Find where the given text appears and provide that cell's center as (X, Y) coordinate. 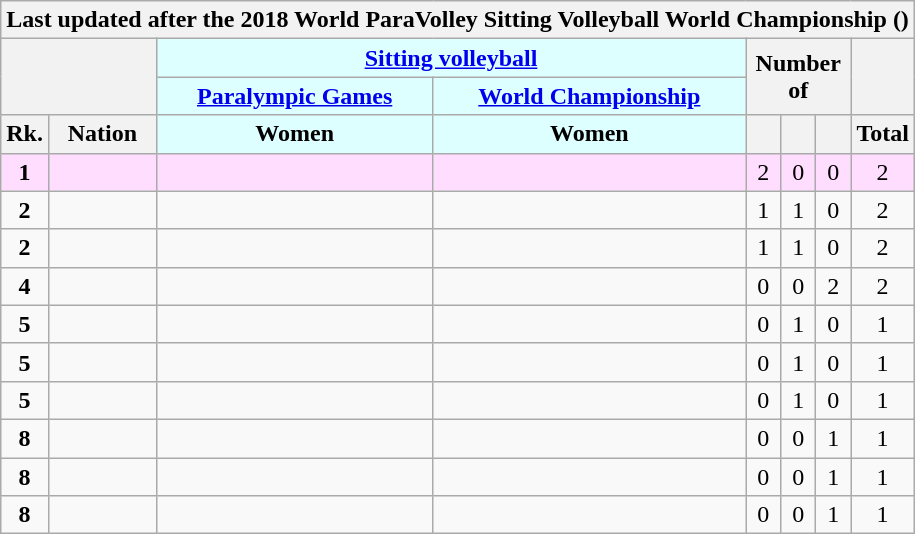
Last updated after the 2018 World ParaVolley Sitting Volleyball World Championship () (458, 20)
Paralympic Games (294, 96)
Number of (798, 77)
Total (883, 134)
Rk. (25, 134)
Nation (102, 134)
World Championship (590, 96)
4 (25, 286)
Sitting volleyball (450, 58)
